Find where the given text appears and provide that cell's center as [X, Y] coordinate. 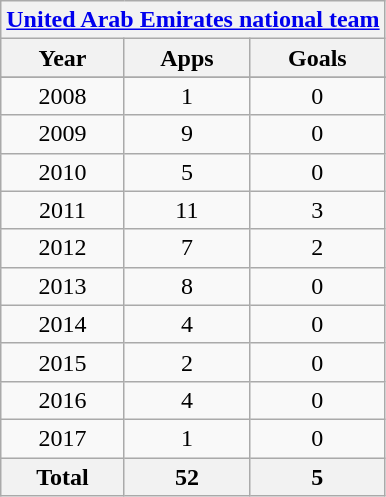
7 [186, 248]
2011 [63, 210]
2015 [63, 362]
52 [186, 477]
2014 [63, 324]
2010 [63, 172]
2013 [63, 286]
2008 [63, 96]
11 [186, 210]
2012 [63, 248]
United Arab Emirates national team [193, 20]
9 [186, 134]
Apps [186, 58]
2017 [63, 438]
2016 [63, 400]
Total [63, 477]
Year [63, 58]
2009 [63, 134]
Goals [318, 58]
3 [318, 210]
8 [186, 286]
